Determine the (X, Y) coordinate at the center of the cell enclosing the given text.  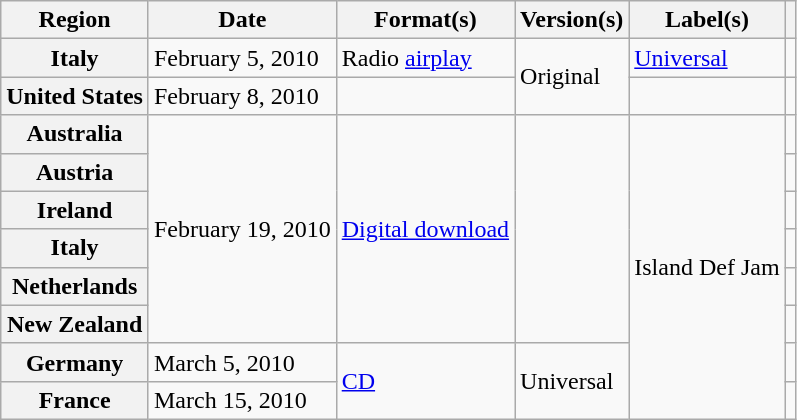
February 8, 2010 (242, 96)
France (75, 400)
United States (75, 96)
Label(s) (707, 20)
March 5, 2010 (242, 362)
March 15, 2010 (242, 400)
Australia (75, 134)
February 5, 2010 (242, 58)
Island Def Jam (707, 267)
New Zealand (75, 324)
Version(s) (572, 20)
Region (75, 20)
Original (572, 77)
Digital download (425, 229)
February 19, 2010 (242, 229)
CD (425, 381)
Austria (75, 172)
Radio airplay (425, 58)
Netherlands (75, 286)
Date (242, 20)
Germany (75, 362)
Format(s) (425, 20)
Ireland (75, 210)
